Return the [x, y] coordinate for the center point of the cell that contains the specified text.  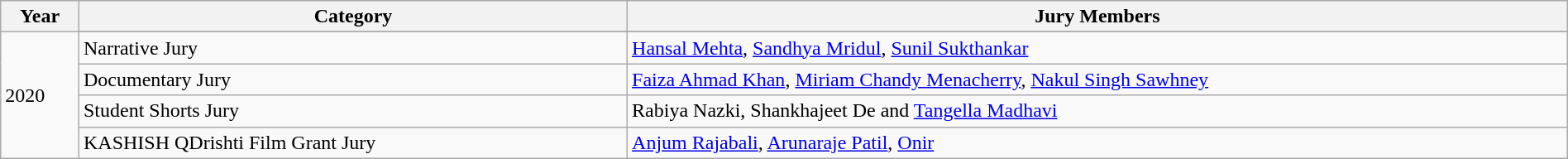
Hansal Mehta, Sandhya Mridul, Sunil Sukthankar [1098, 48]
Student Shorts Jury [352, 111]
Narrative Jury [352, 48]
Year [40, 17]
Rabiya Nazki, Shankhajeet De and Tangella Madhavi [1098, 111]
Category [352, 17]
KASHISH QDrishti Film Grant Jury [352, 142]
Anjum Rajabali, Arunaraje Patil, Onir [1098, 142]
Jury Members [1098, 17]
Faiza Ahmad Khan, Miriam Chandy Menacherry, Nakul Singh Sawhney [1098, 79]
Documentary Jury [352, 79]
2020 [40, 95]
